Provide the [X, Y] coordinate of the cell's center where the given text is located.  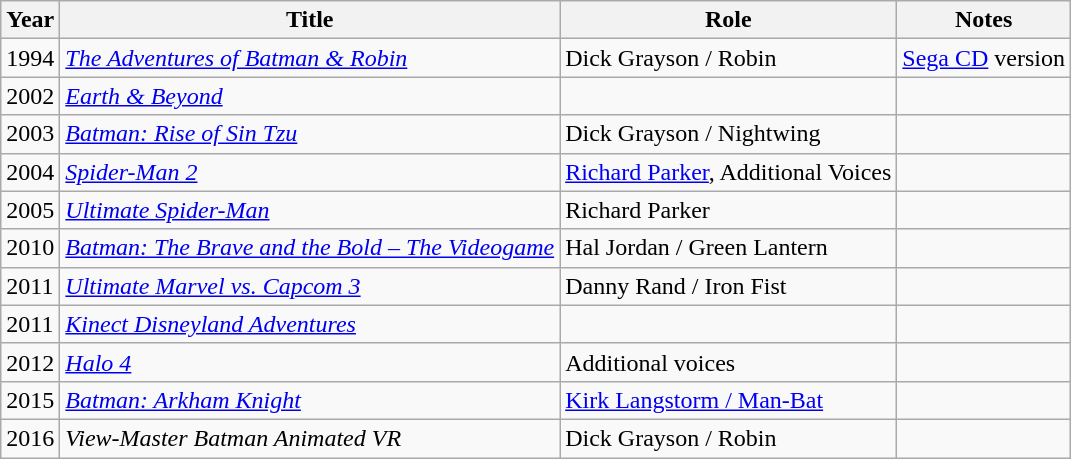
Richard Parker, Additional Voices [728, 172]
Batman: Rise of Sin Tzu [310, 134]
Title [310, 20]
Hal Jordan / Green Lantern [728, 248]
Ultimate Spider-Man [310, 210]
Dick Grayson / Nightwing [728, 134]
2003 [30, 134]
Spider-Man 2 [310, 172]
Kirk Langstorm / Man-Bat [728, 400]
1994 [30, 58]
Additional voices [728, 362]
Batman: The Brave and the Bold – The Videogame [310, 248]
Kinect Disneyland Adventures [310, 324]
2015 [30, 400]
Earth & Beyond [310, 96]
2002 [30, 96]
Halo 4 [310, 362]
Richard Parker [728, 210]
Year [30, 20]
2004 [30, 172]
2005 [30, 210]
Role [728, 20]
2012 [30, 362]
View-Master Batman Animated VR [310, 438]
Ultimate Marvel vs. Capcom 3 [310, 286]
2010 [30, 248]
The Adventures of Batman & Robin [310, 58]
Notes [984, 20]
Sega CD version [984, 58]
Danny Rand / Iron Fist [728, 286]
Batman: Arkham Knight [310, 400]
2016 [30, 438]
